Provide the (x, y) coordinate of the cell's center where the given text is located.  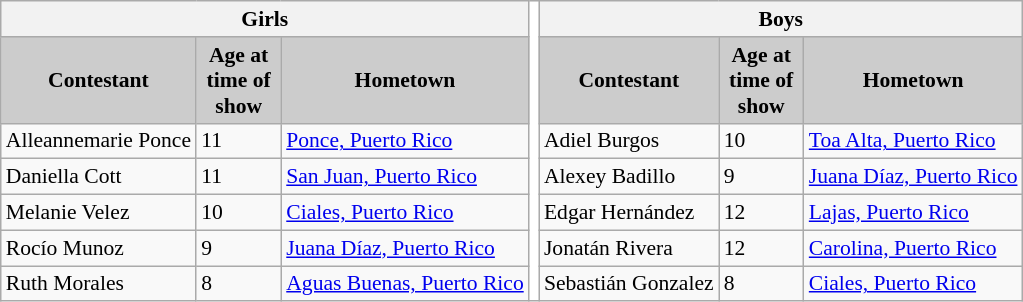
Jonatán Rivera (629, 248)
Toa Alta, Puerto Rico (914, 141)
Adiel Burgos (629, 141)
Girls (265, 19)
Rocío Munoz (98, 248)
San Juan, Puerto Rico (405, 177)
Carolina, Puerto Rico (914, 248)
Ponce, Puerto Rico (405, 141)
Alleannemarie Ponce (98, 141)
Melanie Velez (98, 213)
Alexey Badillo (629, 177)
Aguas Buenas, Puerto Rico (405, 284)
Lajas, Puerto Rico (914, 213)
Daniella Cott (98, 177)
Sebastián Gonzalez (629, 284)
Boys (781, 19)
Ruth Morales (98, 284)
Edgar Hernández (629, 213)
